Find where the given text appears and provide that cell's center as [X, Y] coordinate. 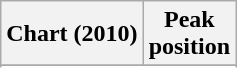
Chart (2010) [72, 34]
Peakposition [189, 34]
